Return the [X, Y] coordinate for the center point of the cell that contains the specified text.  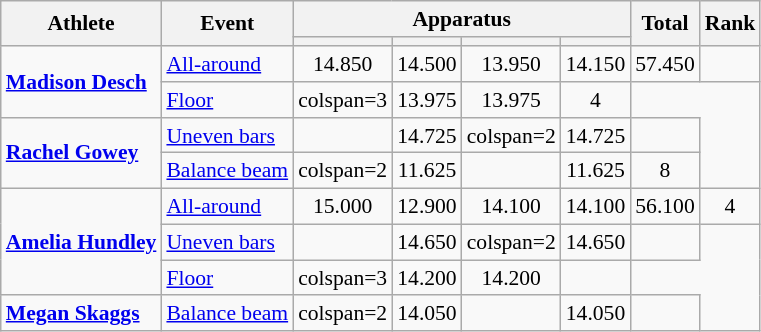
15.000 [342, 207]
8 [664, 171]
14.850 [342, 64]
57.450 [664, 64]
14.500 [426, 64]
14.150 [596, 64]
12.900 [426, 207]
Amelia Hundley [82, 242]
Total [664, 24]
Rank [730, 24]
Athlete [82, 24]
56.100 [664, 207]
Apparatus [462, 19]
Event [227, 24]
Megan Skaggs [82, 314]
13.950 [512, 64]
Rachel Gowey [82, 154]
Madison Desch [82, 82]
